Scan for the cell matching the given text and deliver its (X, Y) coordinate at center. 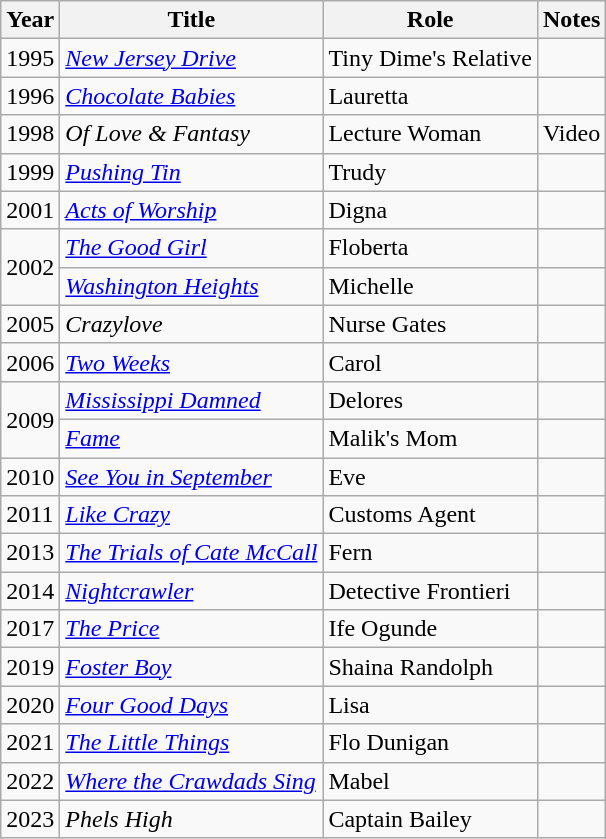
Digna (430, 210)
The Price (192, 629)
Nurse Gates (430, 324)
Lisa (430, 705)
2017 (30, 629)
2002 (30, 267)
2006 (30, 362)
2022 (30, 781)
Captain Bailey (430, 819)
Title (192, 20)
Of Love & Fantasy (192, 134)
The Little Things (192, 743)
Lauretta (430, 96)
Tiny Dime's Relative (430, 58)
See You in September (192, 477)
1996 (30, 96)
Where the Crawdads Sing (192, 781)
2021 (30, 743)
Lecture Woman (430, 134)
2014 (30, 591)
Notes (571, 20)
Washington Heights (192, 286)
2013 (30, 553)
Floberta (430, 248)
Nightcrawler (192, 591)
2011 (30, 515)
Detective Frontieri (430, 591)
Acts of Worship (192, 210)
Video (571, 134)
Ife Ogunde (430, 629)
Four Good Days (192, 705)
Fame (192, 438)
Two Weeks (192, 362)
Year (30, 20)
Foster Boy (192, 667)
Malik's Mom (430, 438)
Mississippi Damned (192, 400)
Fern (430, 553)
Role (430, 20)
2005 (30, 324)
Phels High (192, 819)
Shaina Randolph (430, 667)
The Good Girl (192, 248)
2010 (30, 477)
2019 (30, 667)
Mabel (430, 781)
2023 (30, 819)
2009 (30, 419)
Chocolate Babies (192, 96)
Eve (430, 477)
Carol (430, 362)
Like Crazy (192, 515)
Flo Dunigan (430, 743)
New Jersey Drive (192, 58)
Pushing Tin (192, 172)
Michelle (430, 286)
Customs Agent (430, 515)
The Trials of Cate McCall (192, 553)
2020 (30, 705)
1995 (30, 58)
Crazylove (192, 324)
1999 (30, 172)
Delores (430, 400)
2001 (30, 210)
1998 (30, 134)
Trudy (430, 172)
